From the cell containing the given text, extract its center point as (x, y) coordinate. 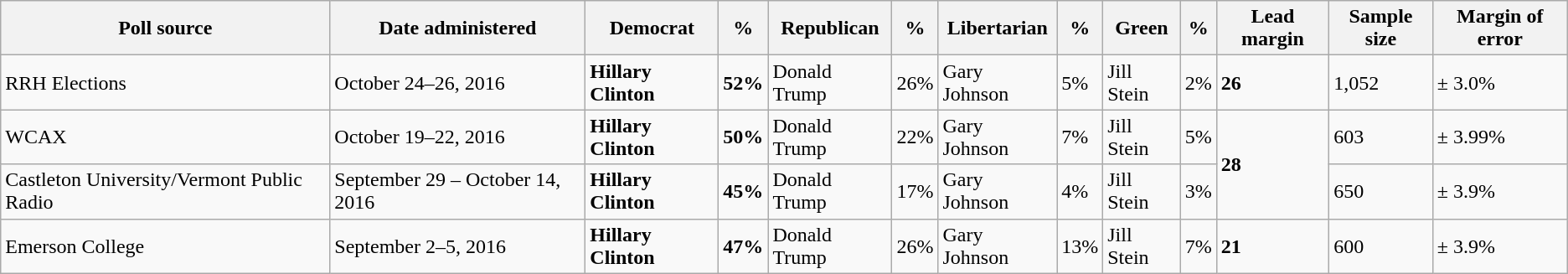
21 (1273, 246)
Democrat (652, 28)
October 19–22, 2016 (457, 137)
17% (915, 191)
Lead margin (1273, 28)
Emerson College (166, 246)
47% (744, 246)
4% (1081, 191)
WCAX (166, 137)
Date administered (457, 28)
RRH Elections (166, 82)
603 (1381, 137)
13% (1081, 246)
3% (1198, 191)
28 (1273, 164)
± 3.99% (1499, 137)
October 24–26, 2016 (457, 82)
September 2–5, 2016 (457, 246)
Margin of error (1499, 28)
1,052 (1381, 82)
Sample size (1381, 28)
Green (1142, 28)
± 3.0% (1499, 82)
650 (1381, 191)
45% (744, 191)
Republican (830, 28)
26 (1273, 82)
Libertarian (998, 28)
Poll source (166, 28)
2% (1198, 82)
50% (744, 137)
September 29 – October 14, 2016 (457, 191)
600 (1381, 246)
Castleton University/Vermont Public Radio (166, 191)
22% (915, 137)
52% (744, 82)
